Detect which cell encompasses the target text, then output its (x, y) center coordinate. 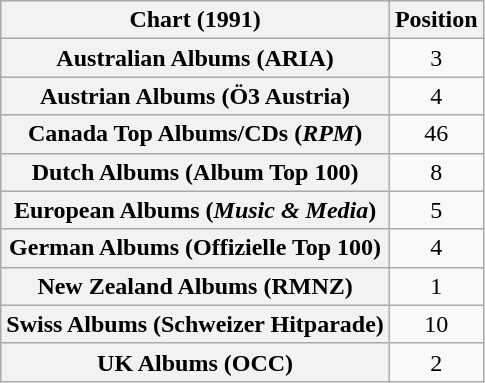
10 (436, 324)
European Albums (Music & Media) (196, 210)
Swiss Albums (Schweizer Hitparade) (196, 324)
46 (436, 134)
1 (436, 286)
Australian Albums (ARIA) (196, 58)
Dutch Albums (Album Top 100) (196, 172)
Austrian Albums (Ö3 Austria) (196, 96)
8 (436, 172)
German Albums (Offizielle Top 100) (196, 248)
3 (436, 58)
UK Albums (OCC) (196, 362)
Position (436, 20)
Chart (1991) (196, 20)
New Zealand Albums (RMNZ) (196, 286)
2 (436, 362)
5 (436, 210)
Canada Top Albums/CDs (RPM) (196, 134)
